Extract the [x, y] coordinate from the center of the cell holding the provided text.  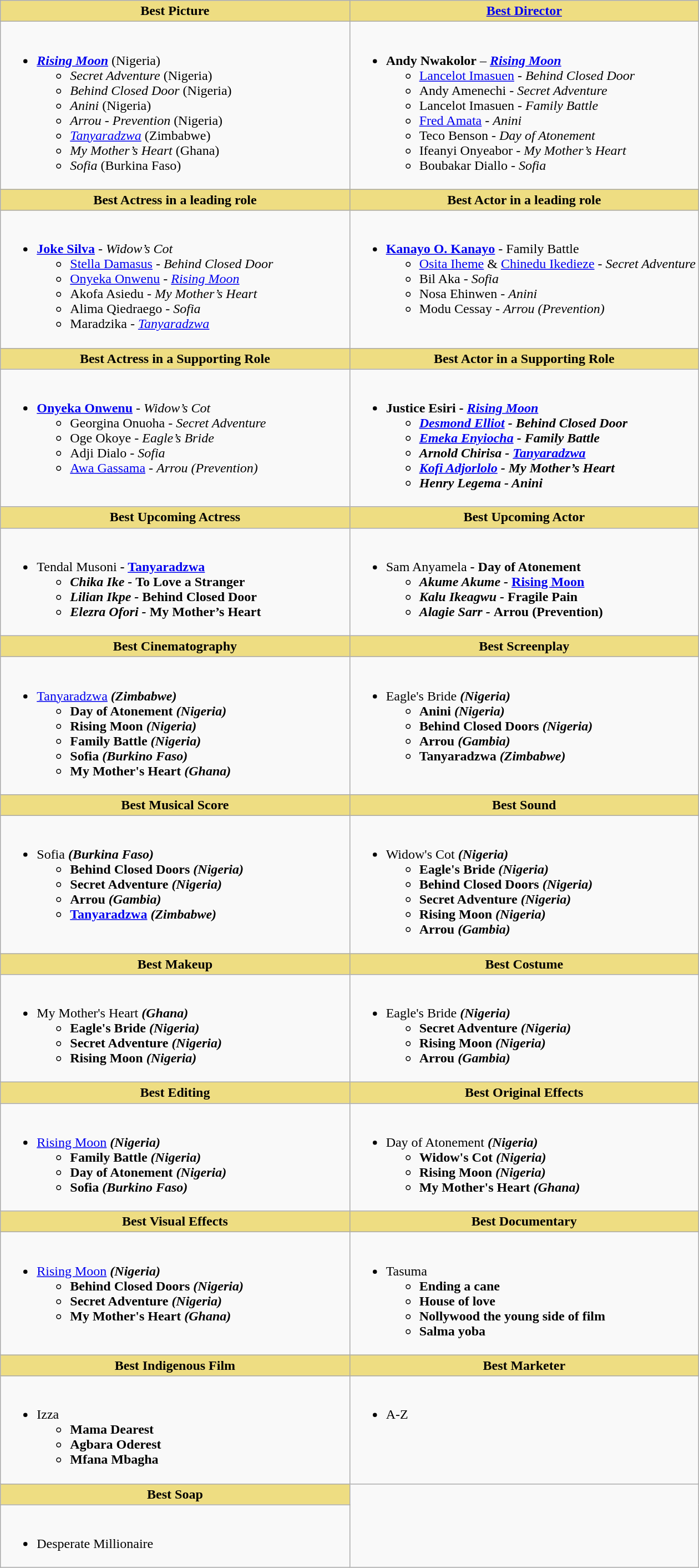
A-Z [524, 1430]
Best Upcoming Actor [524, 517]
Best Documentary [524, 1222]
Sofia (Burkina Faso)Behind Closed Doors (Nigeria)Secret Adventure (Nigeria)Arrou (Gambia)Tanyaradzwa (Zimbabwe) [175, 884]
Best Soap [175, 1494]
Best Musical Score [175, 805]
Best Actor in a leading role [524, 200]
Best Actor in a Supporting Role [524, 359]
Best Actress in a leading role [175, 200]
Eagle's Bride (Nigeria)Anini (Nigeria)Behind Closed Doors (Nigeria)Arrou (Gambia)Tanyaradzwa (Zimbabwe) [524, 725]
Best Visual Effects [175, 1222]
Best Costume [524, 964]
Best Makeup [175, 964]
Best Original Effects [524, 1093]
Rising Moon (Nigeria)Family Battle (Nigeria)Day of Atonement (Nigeria)Sofia (Burkino Faso) [175, 1157]
Best Picture [175, 11]
Sam Anyamela - Day of AtonementAkume Akume - Rising MoonKalu Ikeagwu - Fragile PainAlagie Sarr - Arrou (Prevention) [524, 582]
Onyeka Onwenu - Widow’s CotGeorgina Onuoha - Secret AdventureOge Okoye - Eagle’s BrideAdji Dialo - SofiaAwa Gassama - Arrou (Prevention) [175, 438]
Desperate Millionaire [175, 1536]
Eagle's Bride (Nigeria)Secret Adventure (Nigeria)Rising Moon (Nigeria)Arrou (Gambia) [524, 1028]
Kanayo O. Kanayo - Family BattleOsita Iheme & Chinedu Ikedieze - Secret AdventureBil Aka - SofiaNosa Ehinwen - AniniModu Cessay - Arrou (Prevention) [524, 279]
Day of Atonement (Nigeria)Widow's Cot (Nigeria)Rising Moon (Nigeria)My Mother's Heart (Ghana) [524, 1157]
IzzaMama DearestAgbara OderestMfana Mbagha [175, 1430]
Best Marketer [524, 1365]
Best Cinematography [175, 646]
TasumaEnding a caneHouse of loveNollywood the young side of filmSalma yoba [524, 1293]
Best Sound [524, 805]
Best Editing [175, 1093]
Tendal Musoni - TanyaradzwaChika Ike - To Love a StrangerLilian Ikpe - Behind Closed DoorElezra Ofori - My Mother’s Heart [175, 582]
Best Actress in a Supporting Role [175, 359]
Tanyaradzwa (Zimbabwe)Day of Atonement (Nigeria)Rising Moon (Nigeria)Family Battle (Nigeria)Sofia (Burkino Faso)My Mother's Heart (Ghana) [175, 725]
My Mother's Heart (Ghana)Eagle's Bride (Nigeria)Secret Adventure (Nigeria)Rising Moon (Nigeria) [175, 1028]
Best Indigenous Film [175, 1365]
Best Director [524, 11]
Widow's Cot (Nigeria)Eagle's Bride (Nigeria)Behind Closed Doors (Nigeria)Secret Adventure (Nigeria)Rising Moon (Nigeria)Arrou (Gambia) [524, 884]
Rising Moon (Nigeria)Behind Closed Doors (Nigeria)Secret Adventure (Nigeria)My Mother's Heart (Ghana) [175, 1293]
Best Screenplay [524, 646]
Best Upcoming Actress [175, 517]
